Determine the [x, y] coordinate at the center of the cell enclosing the given text.  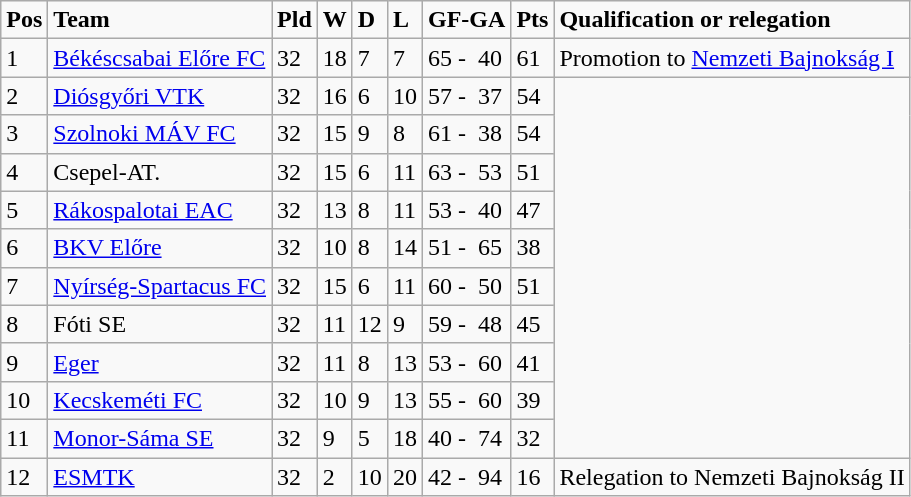
65 - 40 [466, 58]
45 [532, 324]
Nyírség-Spartacus FC [160, 286]
55 - 60 [466, 400]
Pld [295, 20]
20 [404, 477]
W [334, 20]
BKV Előre [160, 248]
Promotion to Nemzeti Bajnokság I [732, 58]
61 - 38 [466, 134]
Csepel-AT. [160, 172]
Qualification or relegation [732, 20]
14 [404, 248]
Pts [532, 20]
ESMTK [160, 477]
1 [24, 58]
53 - 40 [466, 210]
Monor-Sáma SE [160, 438]
40 - 74 [466, 438]
D [370, 20]
38 [532, 248]
Diósgyőri VTK [160, 96]
L [404, 20]
51 - 65 [466, 248]
Eger [160, 362]
Kecskeméti FC [160, 400]
Békéscsabai Előre FC [160, 58]
47 [532, 210]
53 - 60 [466, 362]
39 [532, 400]
41 [532, 362]
57 - 37 [466, 96]
Relegation to Nemzeti Bajnokság II [732, 477]
4 [24, 172]
Pos [24, 20]
63 - 53 [466, 172]
Szolnoki MÁV FC [160, 134]
60 - 50 [466, 286]
Rákospalotai EAC [160, 210]
Fóti SE [160, 324]
59 - 48 [466, 324]
3 [24, 134]
Team [160, 20]
61 [532, 58]
42 - 94 [466, 477]
GF-GA [466, 20]
